Find where the given text appears and provide that cell's center as (x, y) coordinate. 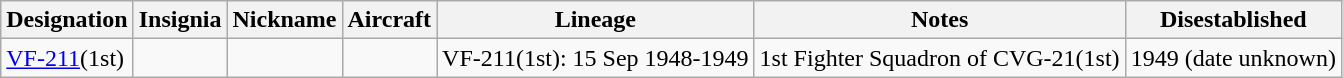
Nickname (284, 20)
VF-211(1st): 15 Sep 1948-1949 (596, 58)
1st Fighter Squadron of CVG-21(1st) (940, 58)
Designation (67, 20)
Aircraft (390, 20)
Disestablished (1233, 20)
Notes (940, 20)
Lineage (596, 20)
VF-211(1st) (67, 58)
Insignia (180, 20)
1949 (date unknown) (1233, 58)
